Extract the [x, y] coordinate from the center of the cell holding the provided text.  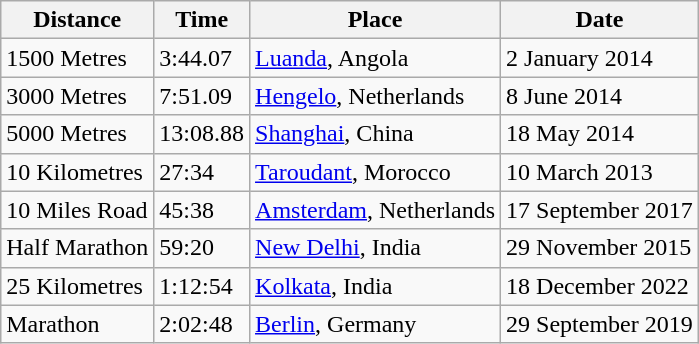
29 September 2019 [600, 324]
New Delhi, India [376, 248]
3:44.07 [202, 58]
2:02:48 [202, 324]
10 Kilometres [78, 172]
13:08.88 [202, 134]
5000 Metres [78, 134]
Luanda, Angola [376, 58]
27:34 [202, 172]
25 Kilometres [78, 286]
18 May 2014 [600, 134]
Distance [78, 20]
1:12:54 [202, 286]
45:38 [202, 210]
10 March 2013 [600, 172]
59:20 [202, 248]
7:51.09 [202, 96]
Hengelo, Netherlands [376, 96]
18 December 2022 [600, 286]
Taroudant, Morocco [376, 172]
10 Miles Road [78, 210]
3000 Metres [78, 96]
Date [600, 20]
Amsterdam, Netherlands [376, 210]
Kolkata, India [376, 286]
29 November 2015 [600, 248]
8 June 2014 [600, 96]
Shanghai, China [376, 134]
Marathon [78, 324]
17 September 2017 [600, 210]
Berlin, Germany [376, 324]
Half Marathon [78, 248]
Place [376, 20]
2 January 2014 [600, 58]
1500 Metres [78, 58]
Time [202, 20]
